Identify which cell holds the provided text, then report its (x, y) central coordinate. 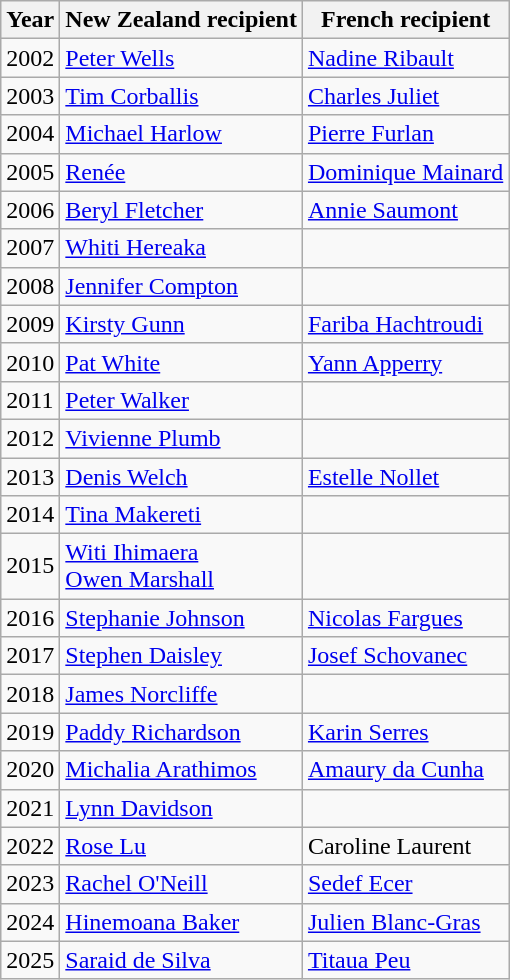
2009 (30, 324)
2016 (30, 618)
2002 (30, 58)
Vivienne Plumb (182, 438)
Pierre Furlan (405, 134)
2020 (30, 770)
Hinemoana Baker (182, 922)
2011 (30, 400)
2006 (30, 210)
Sedef Ecer (405, 884)
2022 (30, 846)
2012 (30, 438)
Rose Lu (182, 846)
Titaua Peu (405, 960)
Tim Corballis (182, 96)
2024 (30, 922)
Denis Welch (182, 477)
2015 (30, 566)
Witi IhimaeraOwen Marshall (182, 566)
James Norcliffe (182, 694)
Lynn Davidson (182, 808)
Saraid de Silva (182, 960)
2004 (30, 134)
Nicolas Fargues (405, 618)
2023 (30, 884)
Peter Wells (182, 58)
Fariba Hachtroudi (405, 324)
Nadine Ribault (405, 58)
2013 (30, 477)
Paddy Richardson (182, 732)
Dominique Mainard (405, 172)
2025 (30, 960)
Yann Apperry (405, 362)
Tina Makereti (182, 515)
2017 (30, 656)
Rachel O'Neill (182, 884)
Michael Harlow (182, 134)
2014 (30, 515)
Josef Schovanec (405, 656)
French recipient (405, 20)
Jennifer Compton (182, 286)
2005 (30, 172)
Stephanie Johnson (182, 618)
Annie Saumont (405, 210)
2008 (30, 286)
New Zealand recipient (182, 20)
Renée (182, 172)
Karin Serres (405, 732)
Stephen Daisley (182, 656)
Estelle Nollet (405, 477)
Pat White (182, 362)
Year (30, 20)
Whiti Hereaka (182, 248)
Beryl Fletcher (182, 210)
Kirsty Gunn (182, 324)
2019 (30, 732)
Caroline Laurent (405, 846)
Peter Walker (182, 400)
2018 (30, 694)
2021 (30, 808)
Michalia Arathimos (182, 770)
Amaury da Cunha (405, 770)
Charles Juliet (405, 96)
Julien Blanc-Gras (405, 922)
2010 (30, 362)
2003 (30, 96)
2007 (30, 248)
